Locate the cell with the specified text and output its (x, y) center coordinate. 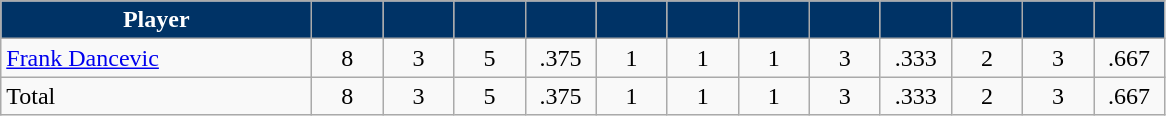
Frank Dancevic (156, 58)
Player (156, 20)
Total (156, 96)
